Pinpoint the cell where the given text exists, returning its (x, y) midpoint coordinate. 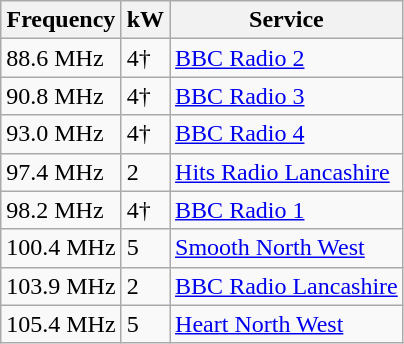
BBC Radio Lancashire (287, 286)
Service (287, 20)
Frequency (61, 20)
98.2 MHz (61, 210)
Smooth North West (287, 248)
105.4 MHz (61, 324)
93.0 MHz (61, 134)
100.4 MHz (61, 248)
BBC Radio 4 (287, 134)
Heart North West (287, 324)
88.6 MHz (61, 58)
103.9 MHz (61, 286)
90.8 MHz (61, 96)
BBC Radio 3 (287, 96)
97.4 MHz (61, 172)
BBC Radio 1 (287, 210)
BBC Radio 2 (287, 58)
kW (145, 20)
Hits Radio Lancashire (287, 172)
